Scan for the cell matching the given text and deliver its (X, Y) coordinate at center. 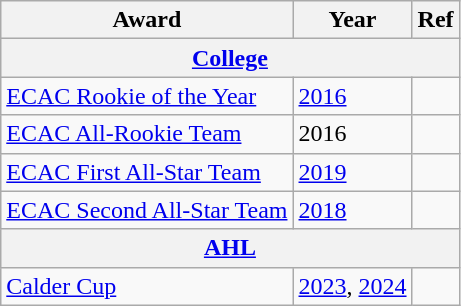
ECAC Second All-Star Team (147, 210)
AHL (230, 248)
Year (352, 20)
ECAC All-Rookie Team (147, 134)
Calder Cup (147, 286)
ECAC Rookie of the Year (147, 96)
Award (147, 20)
ECAC First All-Star Team (147, 172)
2023, 2024 (352, 286)
College (230, 58)
Ref (436, 20)
2018 (352, 210)
2019 (352, 172)
